Scan for the cell matching the given text and deliver its (X, Y) coordinate at center. 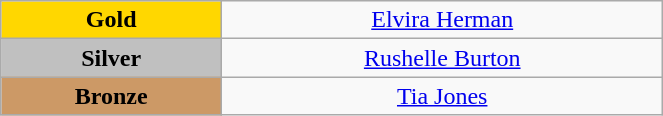
Tia Jones (442, 96)
Silver (112, 58)
Gold (112, 20)
Elvira Herman (442, 20)
Rushelle Burton (442, 58)
Bronze (112, 96)
